For the text-containing cell, return its midpoint in [x, y] coordinate format. 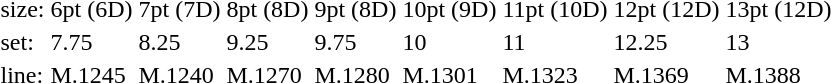
9.25 [268, 42]
9.75 [356, 42]
8.25 [180, 42]
7.75 [92, 42]
10 [450, 42]
11 [555, 42]
12.25 [666, 42]
